From the cell containing the given text, extract its center point as (x, y) coordinate. 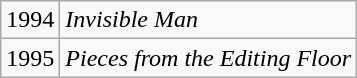
1995 (30, 58)
Pieces from the Editing Floor (208, 58)
1994 (30, 20)
Invisible Man (208, 20)
